Detect which cell encompasses the target text, then output its [x, y] center coordinate. 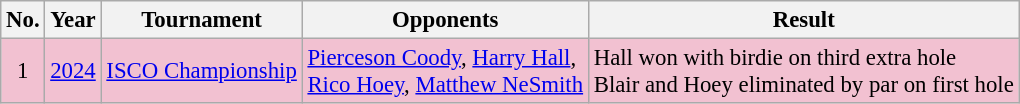
Opponents [445, 20]
Result [804, 20]
Tournament [202, 20]
1 [23, 72]
Hall won with birdie on third extra holeBlair and Hoey eliminated by par on first hole [804, 72]
2024 [73, 72]
Year [73, 20]
No. [23, 20]
Pierceson Coody, Harry Hall, Rico Hoey, Matthew NeSmith [445, 72]
ISCO Championship [202, 72]
